Output the [x, y] coordinate of the center of the cell containing the given text.  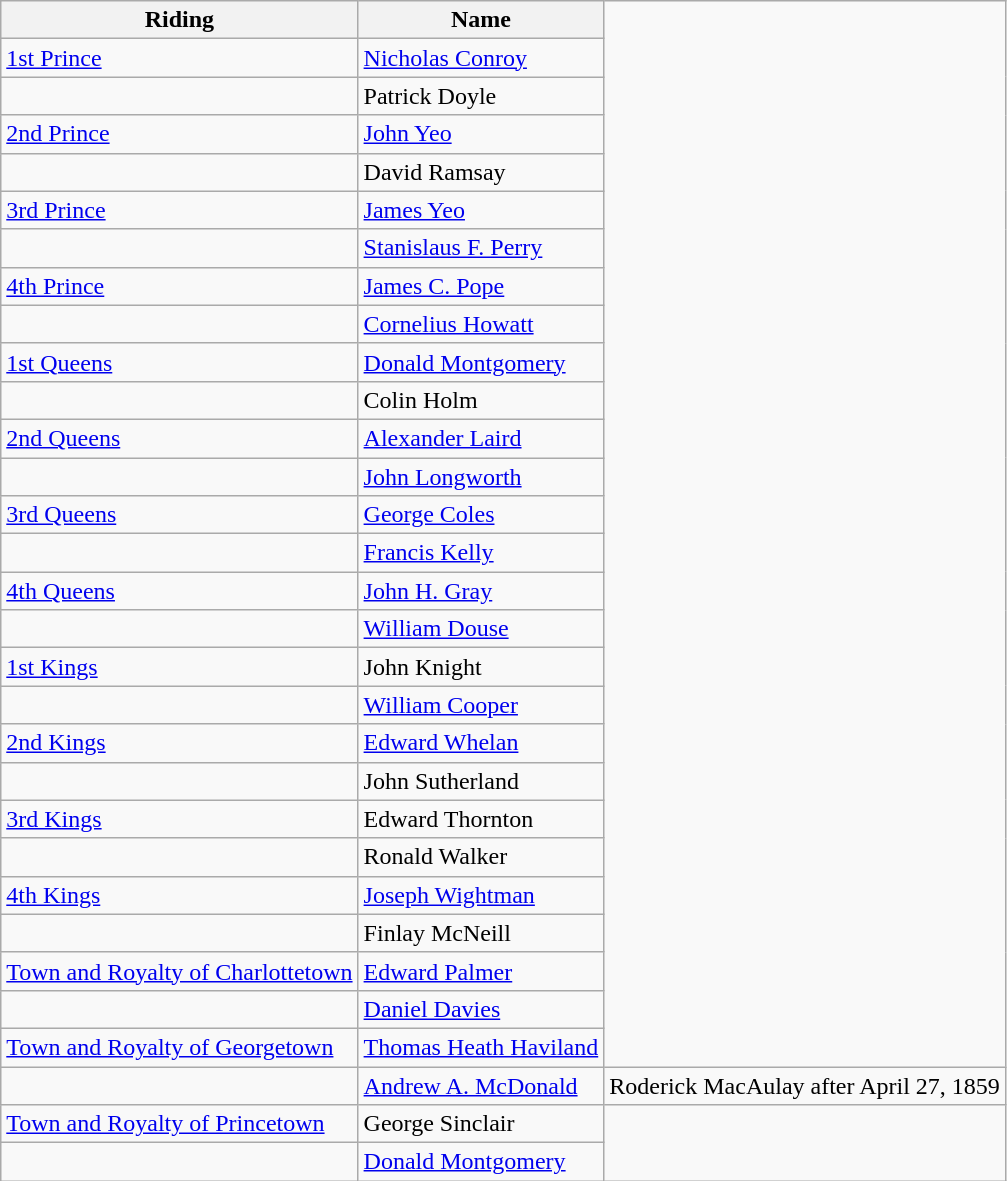
William Cooper [481, 705]
1st Kings [180, 667]
3rd Queens [180, 515]
1st Prince [180, 58]
4th Prince [180, 286]
3rd Kings [180, 819]
Riding [180, 20]
Nicholas Conroy [481, 58]
David Ramsay [481, 172]
Patrick Doyle [481, 96]
John H. Gray [481, 591]
Name [481, 20]
John Knight [481, 667]
Edward Thornton [481, 819]
Town and Royalty of Charlottetown [180, 971]
Town and Royalty of Georgetown [180, 1047]
Edward Palmer [481, 971]
Finlay McNeill [481, 933]
Ronald Walker [481, 857]
John Yeo [481, 134]
Colin Holm [481, 400]
Roderick MacAulay after April 27, 1859 [805, 1085]
2nd Kings [180, 743]
Town and Royalty of Princetown [180, 1124]
Daniel Davies [481, 1009]
Joseph Wightman [481, 895]
2nd Prince [180, 134]
George Sinclair [481, 1124]
1st Queens [180, 362]
Thomas Heath Haviland [481, 1047]
John Sutherland [481, 781]
3rd Prince [180, 210]
Edward Whelan [481, 743]
4th Kings [180, 895]
James C. Pope [481, 286]
4th Queens [180, 591]
Cornelius Howatt [481, 324]
Francis Kelly [481, 553]
Andrew A. McDonald [481, 1085]
John Longworth [481, 477]
William Douse [481, 629]
2nd Queens [180, 438]
Alexander Laird [481, 438]
Stanislaus F. Perry [481, 248]
George Coles [481, 515]
James Yeo [481, 210]
